Capture the cell that displays the provided text and extract its (x, y) central coordinate. 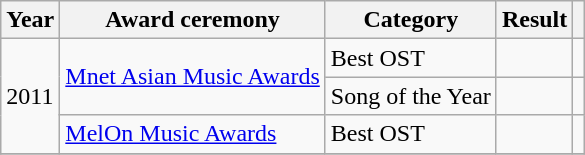
Year (30, 20)
2011 (30, 96)
Award ceremony (193, 20)
Category (410, 20)
Mnet Asian Music Awards (193, 77)
MelOn Music Awards (193, 134)
Song of the Year (410, 96)
Result (534, 20)
